Search for the cell housing the specified text and yield its (X, Y) center coordinate. 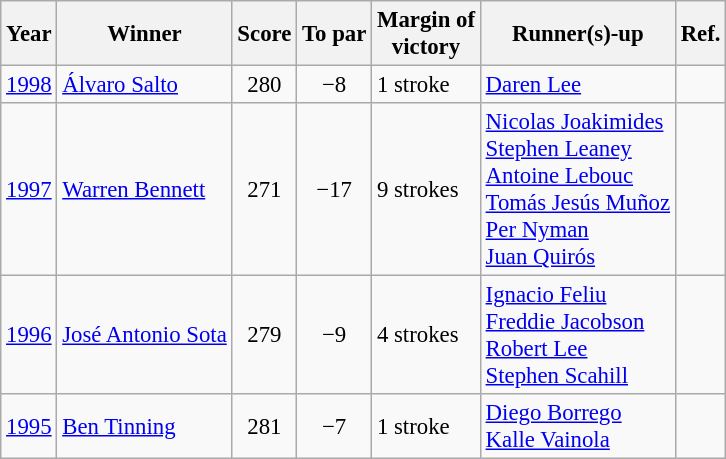
Daren Lee (578, 85)
−17 (334, 190)
To par (334, 34)
279 (264, 336)
Warren Bennett (144, 190)
Álvaro Salto (144, 85)
1995 (29, 426)
Margin ofvictory (426, 34)
Winner (144, 34)
−9 (334, 336)
Score (264, 34)
Ref. (700, 34)
−7 (334, 426)
271 (264, 190)
1996 (29, 336)
Year (29, 34)
Ignacio Feliu Freddie Jacobson Robert Lee Stephen Scahill (578, 336)
9 strokes (426, 190)
Runner(s)-up (578, 34)
281 (264, 426)
280 (264, 85)
Diego Borrego Kalle Vainola (578, 426)
Nicolas Joakimides Stephen Leaney Antoine Lebouc Tomás Jesús Muñoz Per Nyman Juan Quirós (578, 190)
1998 (29, 85)
1997 (29, 190)
Ben Tinning (144, 426)
4 strokes (426, 336)
−8 (334, 85)
José Antonio Sota (144, 336)
